Detect which cell encompasses the target text, then output its (X, Y) center coordinate. 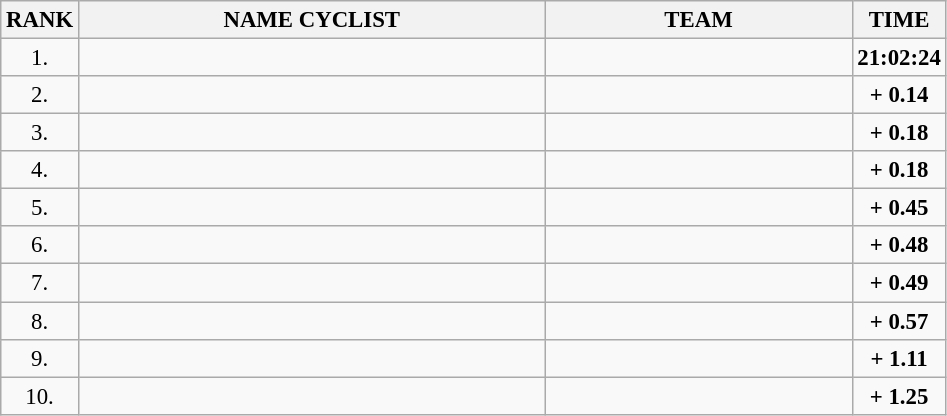
+ 0.48 (899, 245)
5. (40, 208)
21:02:24 (899, 58)
+ 0.14 (899, 95)
+ 0.57 (899, 321)
7. (40, 283)
4. (40, 170)
10. (40, 396)
+ 1.25 (899, 396)
6. (40, 245)
+ 1.11 (899, 358)
9. (40, 358)
+ 0.49 (899, 283)
2. (40, 95)
RANK (40, 20)
8. (40, 321)
1. (40, 58)
3. (40, 133)
TEAM (698, 20)
+ 0.45 (899, 208)
TIME (899, 20)
NAME CYCLIST (312, 20)
